Return [x, y] of the center of cell containing provided text 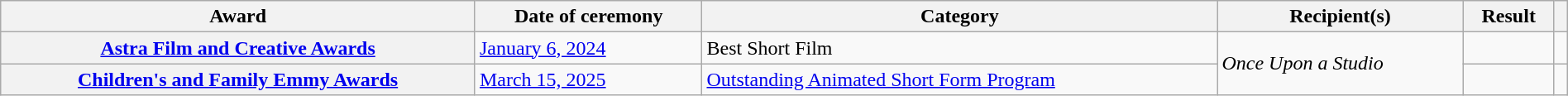
Astra Film and Creative Awards [238, 48]
January 6, 2024 [588, 48]
Once Upon a Studio [1340, 64]
Result [1508, 17]
Outstanding Animated Short Form Program [959, 79]
Best Short Film [959, 48]
March 15, 2025 [588, 79]
Children's and Family Emmy Awards [238, 79]
Category [959, 17]
Award [238, 17]
Date of ceremony [588, 17]
Recipient(s) [1340, 17]
